Provide the [X, Y] coordinate of the cell's center where the given text is located.  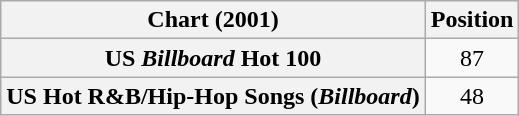
Chart (2001) [213, 20]
Position [472, 20]
US Hot R&B/Hip-Hop Songs (Billboard) [213, 96]
48 [472, 96]
87 [472, 58]
US Billboard Hot 100 [213, 58]
